Extract the (X, Y) coordinate from the center of the cell holding the provided text.  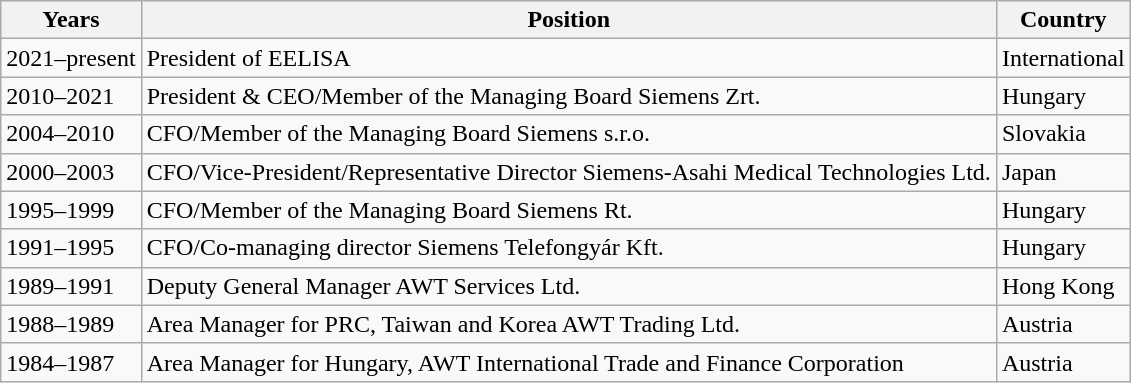
Area Manager for PRC, Taiwan and Korea AWT Trading Ltd. (568, 324)
1991–1995 (71, 248)
CFO/Member of the Managing Board Siemens s.r.o. (568, 134)
2021–present (71, 58)
CFO/Member of the Managing Board Siemens Rt. (568, 210)
CFO/Co-managing director Siemens Telefongyár Kft. (568, 248)
2010–2021 (71, 96)
President & CEO/Member of the Managing Board Siemens Zrt. (568, 96)
2000–2003 (71, 172)
Slovakia (1063, 134)
International (1063, 58)
2004–2010 (71, 134)
Deputy General Manager AWT Services Ltd. (568, 286)
Hong Kong (1063, 286)
President of EELISA (568, 58)
Japan (1063, 172)
1995–1999 (71, 210)
Country (1063, 20)
Position (568, 20)
1984–1987 (71, 362)
CFO/Vice-President/Representative Director Siemens-Asahi Medical Technologies Ltd. (568, 172)
Years (71, 20)
1988–1989 (71, 324)
Area Manager for Hungary, AWT International Trade and Finance Corporation (568, 362)
1989–1991 (71, 286)
